Identify which cell holds the provided text, then report its [X, Y] central coordinate. 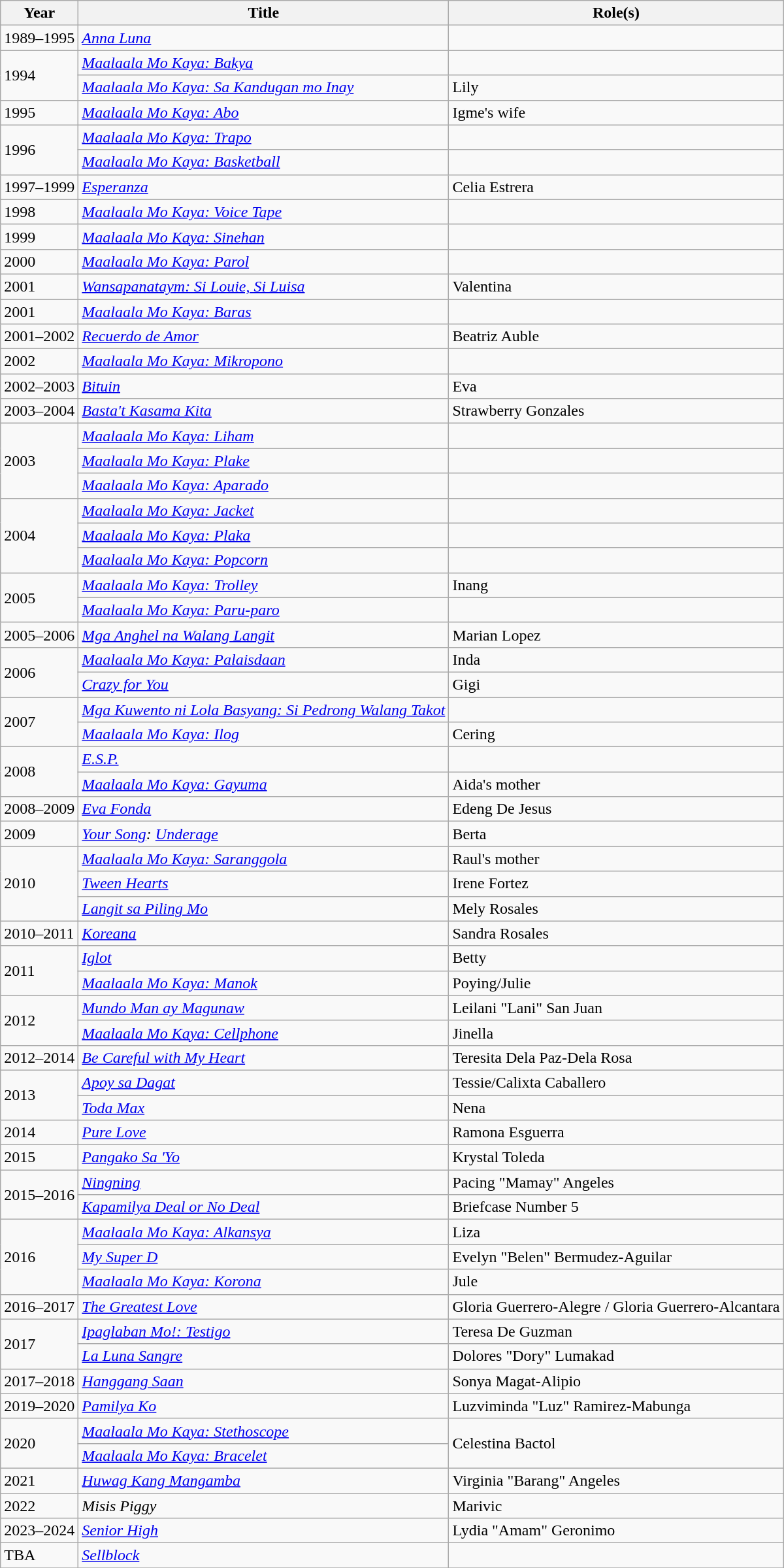
Esperanza [264, 187]
Liza [616, 1232]
2004 [39, 535]
Maalaala Mo Kaya: Palaisdaan [264, 659]
E.S.P. [264, 759]
Eva Fonda [264, 809]
Maalaala Mo Kaya: Voice Tape [264, 212]
Evelyn "Belen" Bermudez-Aguilar [616, 1257]
2000 [39, 261]
Raul's mother [616, 859]
2005–2006 [39, 635]
Maalaala Mo Kaya: Aparado [264, 486]
Maalaala Mo Kaya: Paru-paro [264, 610]
2010 [39, 884]
2017–2018 [39, 1381]
Maalaala Mo Kaya: Trapo [264, 137]
2009 [39, 834]
Sellblock [264, 1556]
Pure Love [264, 1133]
2019–2020 [39, 1406]
Betty [616, 958]
Maalaala Mo Kaya: Stethoscope [264, 1431]
2012–2014 [39, 1058]
Sonya Magat-Alipio [616, 1381]
Aida's mother [616, 784]
Jinella [616, 1033]
2016 [39, 1257]
Basta't Kasama Kita [264, 411]
Huwag Kang Mangamba [264, 1480]
Maalaala Mo Kaya: Cellphone [264, 1033]
Dolores "Dory" Lumakad [616, 1356]
Maalaala Mo Kaya: Korona [264, 1282]
Senior High [264, 1531]
Virginia "Barang" Angeles [616, 1480]
Maalaala Mo Kaya: Alkansya [264, 1232]
Mga Kuwento ni Lola Basyang: Si Pedrong Walang Takot [264, 709]
Luzviminda "Luz" Ramirez-Mabunga [616, 1406]
Langit sa Piling Mo [264, 909]
Ramona Esguerra [616, 1133]
Iglot [264, 958]
Wansapanataym: Si Louie, Si Luisa [264, 286]
Role(s) [616, 13]
Maalaala Mo Kaya: Baras [264, 312]
Tween Hearts [264, 884]
Bituin [264, 386]
Valentina [616, 286]
2001–2002 [39, 337]
Irene Fortez [616, 884]
2002–2003 [39, 386]
2011 [39, 971]
Maalaala Mo Kaya: Trolley [264, 585]
Apoy sa Dagat [264, 1082]
Krystal Toleda [616, 1158]
Nena [616, 1108]
Maalaala Mo Kaya: Plaka [264, 535]
Jule [616, 1282]
Maalaala Mo Kaya: Basketball [264, 162]
Strawberry Gonzales [616, 411]
La Luna Sangre [264, 1356]
1997–1999 [39, 187]
2003–2004 [39, 411]
Beatriz Auble [616, 337]
Maalaala Mo Kaya: Sinehan [264, 237]
2003 [39, 461]
Crazy for You [264, 684]
TBA [39, 1556]
Inang [616, 585]
2015 [39, 1158]
1989–1995 [39, 38]
2023–2024 [39, 1531]
2002 [39, 361]
Year [39, 13]
Misis Piggy [264, 1505]
Hanggang Saan [264, 1381]
Leilani "Lani" San Juan [616, 1008]
2013 [39, 1095]
2017 [39, 1344]
Maalaala Mo Kaya: Abo [264, 112]
2008 [39, 772]
Lydia "Amam" Geronimo [616, 1531]
Anna Luna [264, 38]
Maalaala Mo Kaya: Sa Kandugan mo Inay [264, 88]
Celia Estrera [616, 187]
2005 [39, 597]
2016–2017 [39, 1307]
Ipaglaban Mo!: Testigo [264, 1331]
Recuerdo de Amor [264, 337]
Ningning [264, 1182]
Teresita Dela Paz-Dela Rosa [616, 1058]
2022 [39, 1505]
Your Song: Underage [264, 834]
Pacing "Mamay" Angeles [616, 1182]
The Greatest Love [264, 1307]
2020 [39, 1443]
Briefcase Number 5 [616, 1207]
Toda Max [264, 1108]
Kapamilya Deal or No Deal [264, 1207]
2006 [39, 672]
Eva [616, 386]
1998 [39, 212]
Mely Rosales [616, 909]
Lily [616, 88]
Maalaala Mo Kaya: Manok [264, 983]
2007 [39, 722]
1999 [39, 237]
Celestina Bactol [616, 1443]
1994 [39, 75]
Maalaala Mo Kaya: Plake [264, 461]
Inda [616, 659]
Teresa De Guzman [616, 1331]
Maalaala Mo Kaya: Jacket [264, 510]
Tessie/Calixta Caballero [616, 1082]
My Super D [264, 1257]
Igme's wife [616, 112]
Cering [616, 735]
2021 [39, 1480]
Pangako Sa 'Yo [264, 1158]
Maalaala Mo Kaya: Mikropono [264, 361]
2012 [39, 1020]
Maalaala Mo Kaya: Bakya [264, 63]
Be Careful with My Heart [264, 1058]
Marian Lopez [616, 635]
Maalaala Mo Kaya: Popcorn [264, 560]
2014 [39, 1133]
Marivic [616, 1505]
Mga Anghel na Walang Langit [264, 635]
Sandra Rosales [616, 933]
2008–2009 [39, 809]
Koreana [264, 933]
2010–2011 [39, 933]
1996 [39, 150]
Maalaala Mo Kaya: Ilog [264, 735]
1995 [39, 112]
2015–2016 [39, 1195]
Mundo Man ay Magunaw [264, 1008]
Poying/Julie [616, 983]
Pamilya Ko [264, 1406]
Title [264, 13]
Maalaala Mo Kaya: Gayuma [264, 784]
Berta [616, 834]
Maalaala Mo Kaya: Bracelet [264, 1456]
Maalaala Mo Kaya: Parol [264, 261]
Gloria Guerrero-Alegre / Gloria Guerrero-Alcantara [616, 1307]
Maalaala Mo Kaya: Liham [264, 436]
Edeng De Jesus [616, 809]
Maalaala Mo Kaya: Saranggola [264, 859]
Gigi [616, 684]
